From the cell containing the given text, extract its center point as (x, y) coordinate. 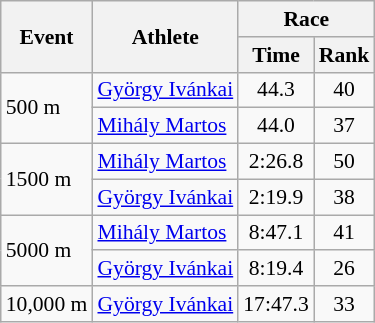
37 (344, 126)
8:47.1 (276, 233)
1500 m (47, 180)
Rank (344, 55)
41 (344, 233)
33 (344, 304)
50 (344, 162)
2:26.8 (276, 162)
44.3 (276, 90)
17:47.3 (276, 304)
Event (47, 36)
10,000 m (47, 304)
2:19.9 (276, 197)
Race (306, 19)
38 (344, 197)
500 m (47, 108)
5000 m (47, 250)
8:19.4 (276, 269)
44.0 (276, 126)
40 (344, 90)
Athlete (165, 36)
Time (276, 55)
26 (344, 269)
